Find where the given text appears and provide that cell's center as (x, y) coordinate. 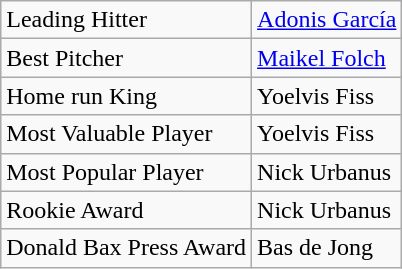
Rookie Award (126, 210)
Bas de Jong (327, 248)
Adonis García (327, 20)
Most Valuable Player (126, 134)
Best Pitcher (126, 58)
Leading Hitter (126, 20)
Most Popular Player (126, 172)
Home run King (126, 96)
Maikel Folch (327, 58)
Donald Bax Press Award (126, 248)
